Capture the cell that displays the provided text and extract its (x, y) central coordinate. 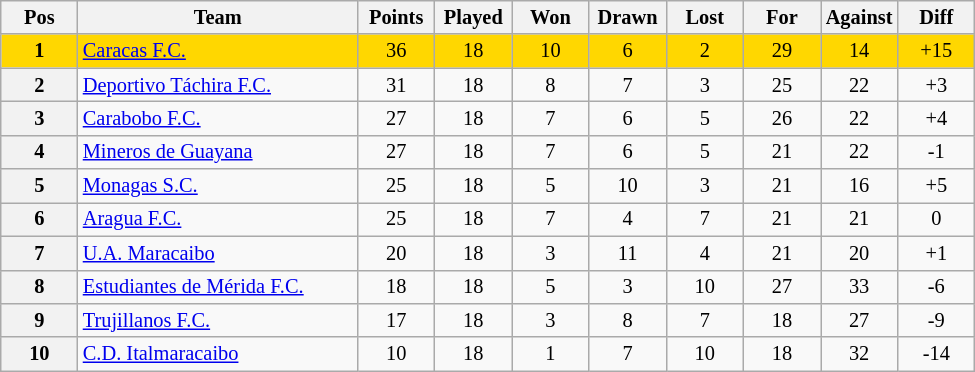
Points (396, 17)
Aragua F.C. (218, 219)
17 (396, 320)
-6 (936, 287)
26 (782, 118)
Estudiantes de Mérida F.C. (218, 287)
Won (550, 17)
Team (218, 17)
-1 (936, 152)
-14 (936, 354)
Diff (936, 17)
Monagas S.C. (218, 186)
16 (858, 186)
+3 (936, 85)
+4 (936, 118)
11 (628, 253)
+5 (936, 186)
32 (858, 354)
For (782, 17)
+1 (936, 253)
U.A. Maracaibo (218, 253)
Carabobo F.C. (218, 118)
Caracas F.C. (218, 51)
Trujillanos F.C. (218, 320)
Deportivo Táchira F.C. (218, 85)
Against (858, 17)
Lost (704, 17)
36 (396, 51)
9 (40, 320)
29 (782, 51)
Played (474, 17)
Pos (40, 17)
+15 (936, 51)
14 (858, 51)
Drawn (628, 17)
31 (396, 85)
0 (936, 219)
C.D. Italmaracaibo (218, 354)
33 (858, 287)
Mineros de Guayana (218, 152)
-9 (936, 320)
